Output the (X, Y) coordinate of the center of the cell containing the given text.  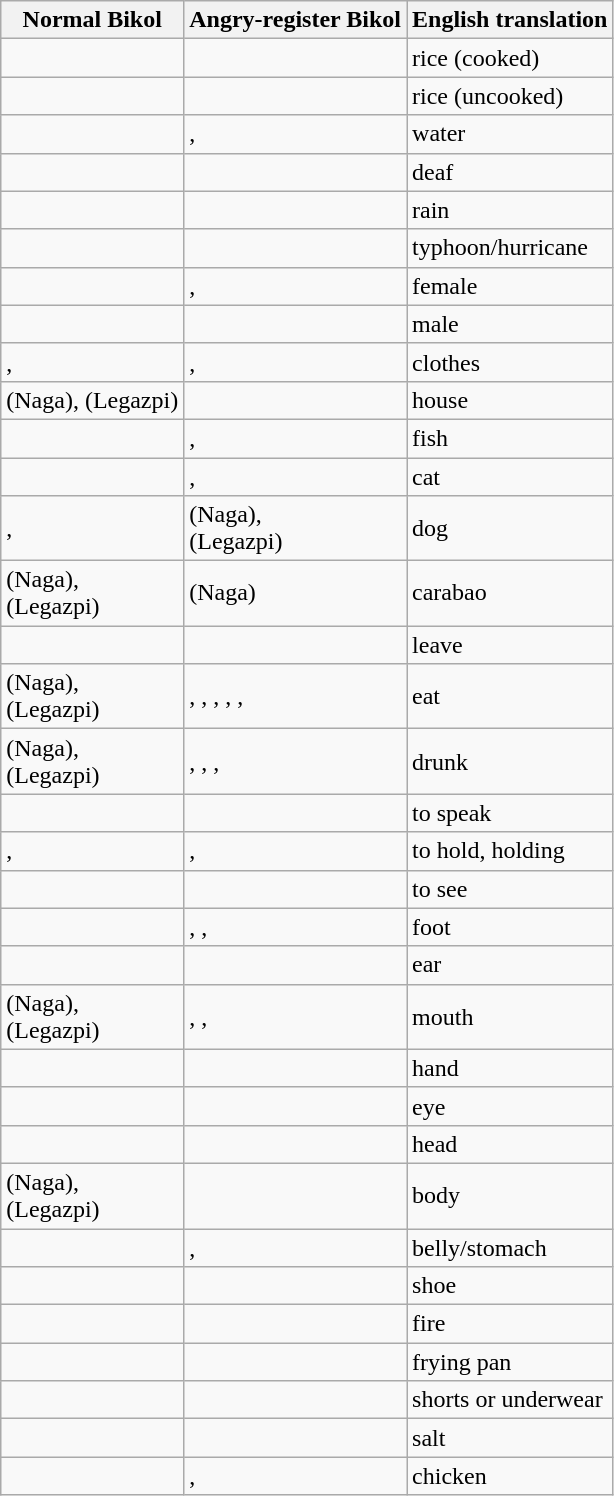
head (510, 1144)
to speak (510, 813)
, , , , , (296, 696)
salt (510, 1438)
mouth (510, 1016)
, , , (296, 762)
frying pan (510, 1362)
female (510, 286)
hand (510, 1068)
Angry-register Bikol (296, 20)
rice (cooked) (510, 58)
ear (510, 965)
deaf (510, 172)
(Naga) (296, 594)
foot (510, 927)
carabao (510, 594)
eat (510, 696)
leave (510, 645)
male (510, 324)
house (510, 400)
chicken (510, 1476)
shorts or underwear (510, 1400)
body (510, 1196)
cat (510, 477)
English translation (510, 20)
water (510, 134)
drunk (510, 762)
dog (510, 528)
rice (uncooked) (510, 96)
rain (510, 210)
Normal Bikol (92, 20)
fire (510, 1324)
eye (510, 1106)
to hold, holding (510, 851)
belly/stomach (510, 1247)
to see (510, 889)
clothes (510, 362)
shoe (510, 1286)
fish (510, 438)
typhoon/hurricane (510, 248)
